Return the (x, y) coordinate for the center point of the cell that contains the specified text.  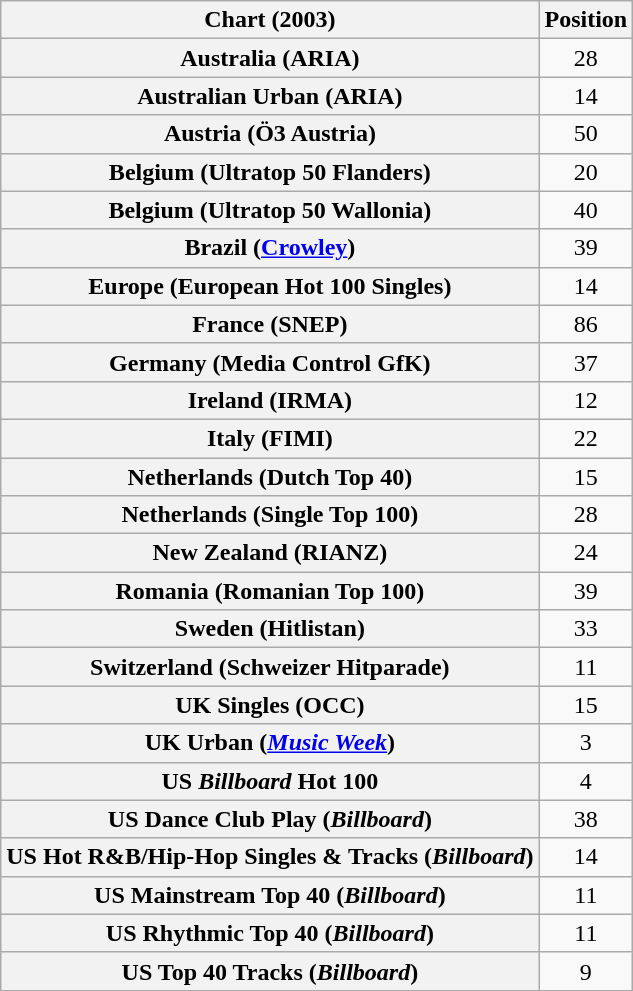
Australia (ARIA) (270, 58)
US Dance Club Play (Billboard) (270, 819)
Australian Urban (ARIA) (270, 96)
38 (586, 819)
24 (586, 553)
US Hot R&B/Hip-Hop Singles & Tracks (Billboard) (270, 857)
Romania (Romanian Top 100) (270, 591)
20 (586, 172)
Germany (Media Control GfK) (270, 362)
Belgium (Ultratop 50 Flanders) (270, 172)
3 (586, 743)
Brazil (Crowley) (270, 248)
Ireland (IRMA) (270, 400)
4 (586, 781)
Chart (2003) (270, 20)
50 (586, 134)
US Billboard Hot 100 (270, 781)
UK Urban (Music Week) (270, 743)
Austria (Ö3 Austria) (270, 134)
Netherlands (Dutch Top 40) (270, 477)
US Rhythmic Top 40 (Billboard) (270, 933)
Sweden (Hitlistan) (270, 629)
US Mainstream Top 40 (Billboard) (270, 895)
Europe (European Hot 100 Singles) (270, 286)
Belgium (Ultratop 50 Wallonia) (270, 210)
9 (586, 971)
France (SNEP) (270, 324)
Italy (FIMI) (270, 438)
40 (586, 210)
12 (586, 400)
Switzerland (Schweizer Hitparade) (270, 667)
86 (586, 324)
US Top 40 Tracks (Billboard) (270, 971)
Position (586, 20)
22 (586, 438)
UK Singles (OCC) (270, 705)
New Zealand (RIANZ) (270, 553)
37 (586, 362)
Netherlands (Single Top 100) (270, 515)
33 (586, 629)
